Determine the [x, y] coordinate at the center of the cell enclosing the given text.  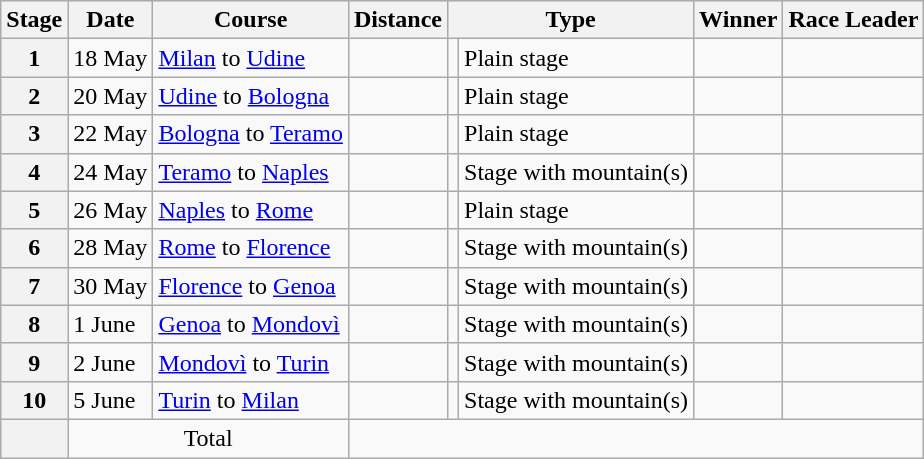
Winner [738, 20]
Bologna to Teramo [251, 134]
Naples to Rome [251, 210]
Milan to Udine [251, 58]
Florence to Genoa [251, 286]
Date [110, 20]
Genoa to Mondovì [251, 324]
Distance [398, 20]
Mondovì to Turin [251, 362]
24 May [110, 172]
Udine to Bologna [251, 96]
Stage [34, 20]
6 [34, 248]
18 May [110, 58]
Type [570, 20]
8 [34, 324]
20 May [110, 96]
9 [34, 362]
30 May [110, 286]
Turin to Milan [251, 400]
28 May [110, 248]
2 June [110, 362]
5 June [110, 400]
Teramo to Naples [251, 172]
26 May [110, 210]
Course [251, 20]
4 [34, 172]
3 [34, 134]
7 [34, 286]
Race Leader [854, 20]
Rome to Florence [251, 248]
22 May [110, 134]
5 [34, 210]
10 [34, 400]
2 [34, 96]
Total [208, 438]
1 June [110, 324]
1 [34, 58]
